Output the [x, y] coordinate of the center of the cell containing the given text.  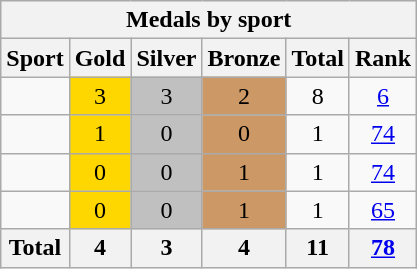
Silver [166, 58]
6 [382, 96]
Gold [100, 58]
2 [244, 96]
78 [382, 248]
Rank [382, 58]
Medals by sport [209, 20]
Sport [35, 58]
11 [318, 248]
8 [318, 96]
Bronze [244, 58]
65 [382, 210]
